Search for the cell housing the specified text and yield its (X, Y) center coordinate. 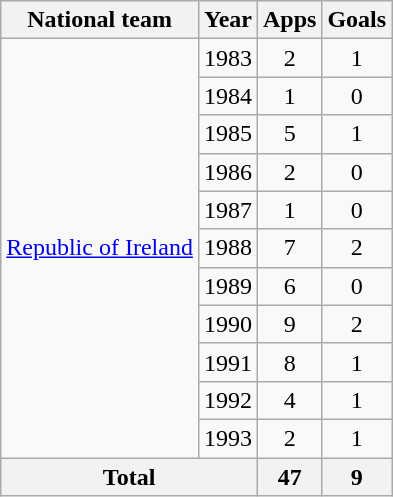
47 (289, 477)
1991 (228, 362)
National team (100, 20)
Republic of Ireland (100, 248)
1985 (228, 134)
8 (289, 362)
Goals (357, 20)
1993 (228, 438)
1987 (228, 210)
7 (289, 248)
1984 (228, 96)
4 (289, 400)
Total (130, 477)
Year (228, 20)
1983 (228, 58)
1992 (228, 400)
5 (289, 134)
1989 (228, 286)
1988 (228, 248)
6 (289, 286)
Apps (289, 20)
1990 (228, 324)
1986 (228, 172)
